Return the (X, Y) coordinate for the center point of the cell that contains the specified text.  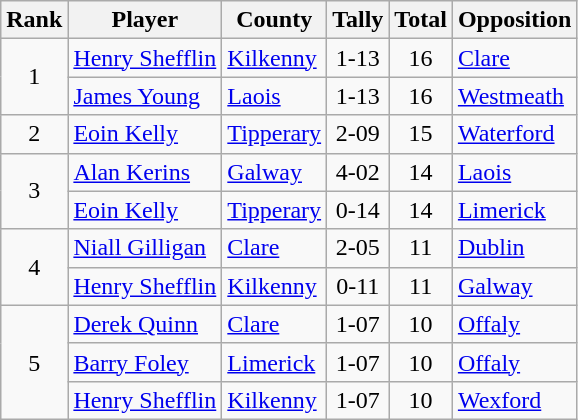
0-11 (358, 286)
Rank (34, 20)
2-05 (358, 248)
15 (421, 134)
5 (34, 362)
Wexford (514, 400)
Derek Quinn (145, 324)
Total (421, 20)
4 (34, 267)
Tally (358, 20)
Westmeath (514, 96)
Niall Gilligan (145, 248)
Dublin (514, 248)
4-02 (358, 172)
Opposition (514, 20)
3 (34, 191)
1 (34, 77)
2-09 (358, 134)
Alan Kerins (145, 172)
James Young (145, 96)
County (274, 20)
0-14 (358, 210)
Player (145, 20)
Barry Foley (145, 362)
2 (34, 134)
Waterford (514, 134)
